Return the [x, y] coordinate for the center point of the cell that contains the specified text.  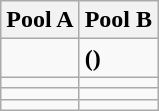
() [118, 58]
Pool B [118, 20]
Pool A [40, 20]
